Extract the [X, Y] coordinate from the center of the cell holding the provided text.  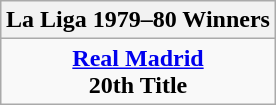
La Liga 1979–80 Winners [138, 20]
Real Madrid20th Title [138, 72]
